Pinpoint the cell where the given text exists, returning its [X, Y] midpoint coordinate. 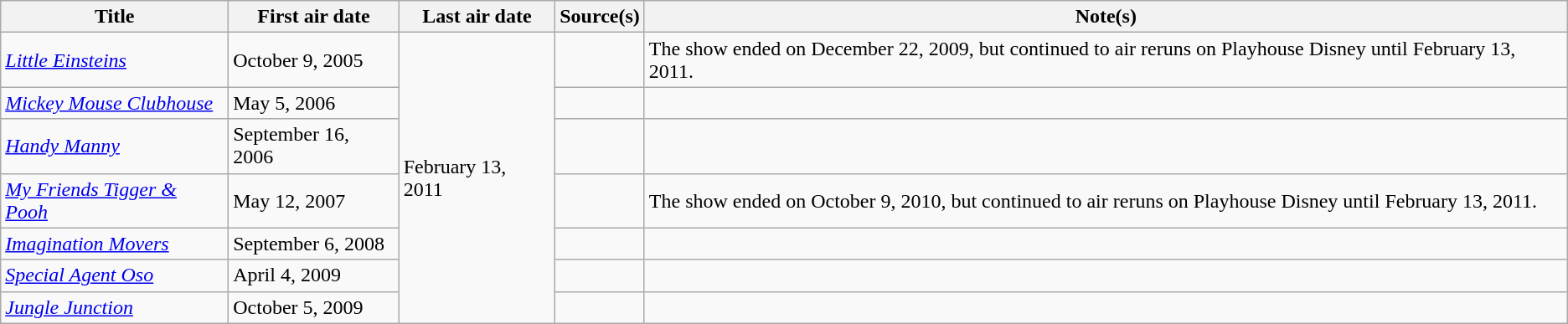
Little Einsteins [115, 60]
May 5, 2006 [313, 103]
Source(s) [600, 17]
February 13, 2011 [477, 177]
Imagination Movers [115, 244]
Note(s) [1106, 17]
Title [115, 17]
April 4, 2009 [313, 275]
Handy Manny [115, 146]
October 9, 2005 [313, 60]
The show ended on October 9, 2010, but continued to air reruns on Playhouse Disney until February 13, 2011. [1106, 201]
October 5, 2009 [313, 307]
First air date [313, 17]
September 6, 2008 [313, 244]
May 12, 2007 [313, 201]
The show ended on December 22, 2009, but continued to air reruns on Playhouse Disney until February 13, 2011. [1106, 60]
Mickey Mouse Clubhouse [115, 103]
My Friends Tigger & Pooh [115, 201]
Jungle Junction [115, 307]
Last air date [477, 17]
Special Agent Oso [115, 275]
September 16, 2006 [313, 146]
